Scan for the cell matching the given text and deliver its [x, y] coordinate at center. 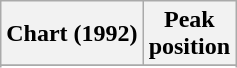
Peakposition [189, 34]
Chart (1992) [72, 34]
